For the text-containing cell, return its midpoint in (x, y) coordinate format. 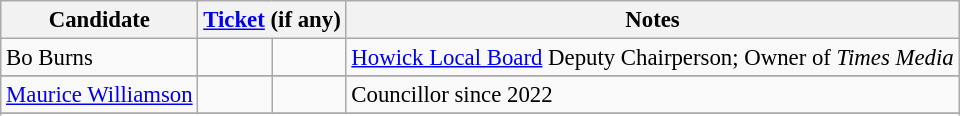
Ticket (if any) (272, 20)
Bo Burns (100, 58)
Maurice Williamson (100, 95)
Howick Local Board Deputy Chairperson; Owner of Times Media (652, 58)
Candidate (100, 20)
Notes (652, 20)
Councillor since 2022 (652, 95)
